Locate the cell with the specified text and output its (x, y) center coordinate. 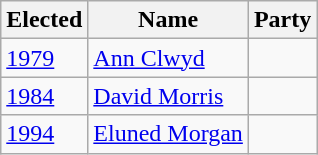
1984 (44, 96)
Elected (44, 20)
David Morris (168, 96)
1994 (44, 134)
Ann Clwyd (168, 58)
1979 (44, 58)
Name (168, 20)
Party (282, 20)
Eluned Morgan (168, 134)
